Find where the given text appears and provide that cell's center as [x, y] coordinate. 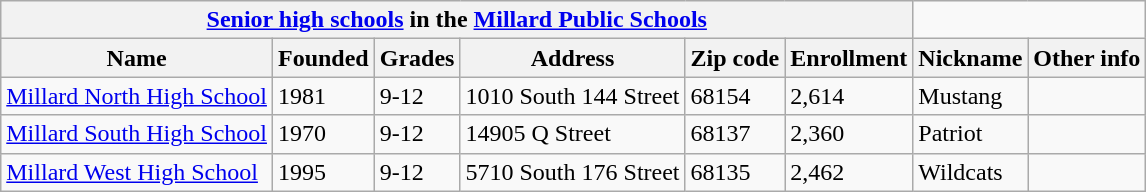
1981 [323, 96]
2,614 [849, 96]
1995 [323, 172]
Founded [323, 58]
Mustang [970, 96]
Patriot [970, 134]
68154 [735, 96]
Millard North High School [137, 96]
14905 Q Street [572, 134]
Millard West High School [137, 172]
2,360 [849, 134]
Zip code [735, 58]
5710 South 176 Street [572, 172]
Address [572, 58]
Wildcats [970, 172]
Name [137, 58]
2,462 [849, 172]
68137 [735, 134]
Millard South High School [137, 134]
Nickname [970, 58]
1970 [323, 134]
68135 [735, 172]
1010 South 144 Street [572, 96]
Senior high schools in the Millard Public Schools [457, 20]
Grades [417, 58]
Enrollment [849, 58]
Other info [1087, 58]
